Output the (x, y) coordinate of the center of the cell containing the given text.  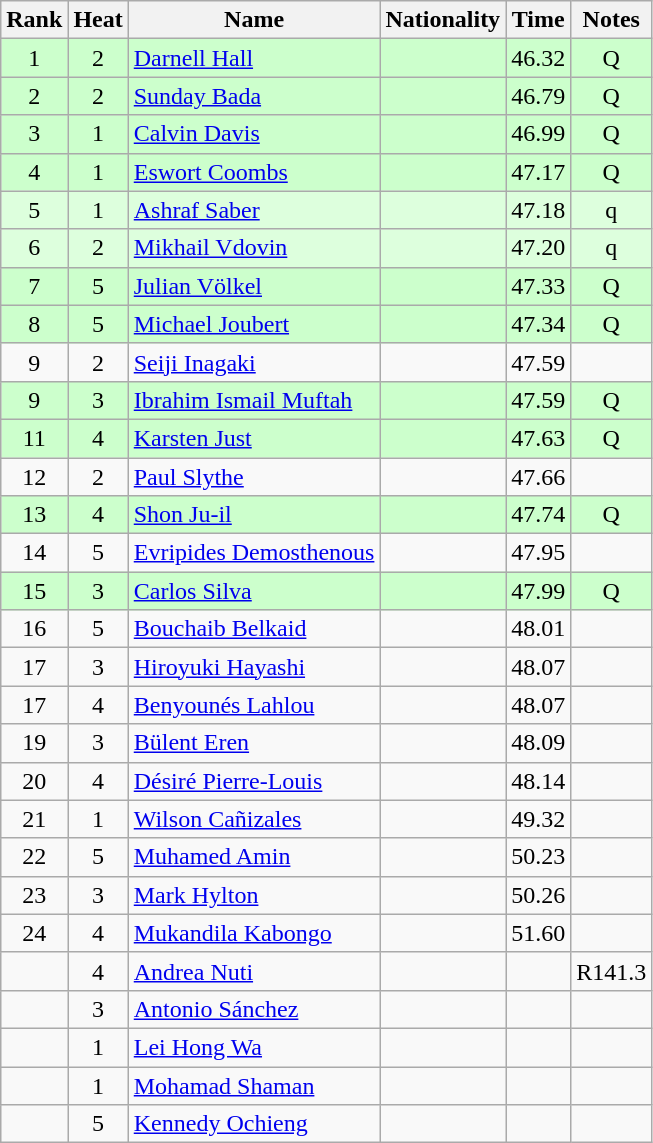
Evripides Demosthenous (254, 553)
12 (34, 477)
47.95 (538, 553)
46.79 (538, 96)
Lei Hong Wa (254, 1047)
48.01 (538, 629)
50.26 (538, 895)
7 (34, 286)
Mukandila Kabongo (254, 933)
14 (34, 553)
47.18 (538, 210)
22 (34, 857)
Paul Slythe (254, 477)
Wilson Cañizales (254, 819)
46.99 (538, 134)
51.60 (538, 933)
Carlos Silva (254, 591)
Muhamed Amin (254, 857)
Kennedy Ochieng (254, 1124)
Désiré Pierre-Louis (254, 781)
Rank (34, 20)
Mohamad Shaman (254, 1085)
Heat (98, 20)
23 (34, 895)
Notes (612, 20)
Antonio Sánchez (254, 1009)
Benyounés Lahlou (254, 705)
Julian Völkel (254, 286)
47.17 (538, 172)
Mark Hylton (254, 895)
16 (34, 629)
8 (34, 324)
50.23 (538, 857)
47.33 (538, 286)
R141.3 (612, 971)
47.74 (538, 515)
24 (34, 933)
Nationality (443, 20)
13 (34, 515)
47.63 (538, 438)
Calvin Davis (254, 134)
20 (34, 781)
Shon Ju-il (254, 515)
6 (34, 248)
21 (34, 819)
11 (34, 438)
Seiji Inagaki (254, 362)
47.34 (538, 324)
47.99 (538, 591)
Bouchaib Belkaid (254, 629)
Michael Joubert (254, 324)
Andrea Nuti (254, 971)
Darnell Hall (254, 58)
Karsten Just (254, 438)
48.14 (538, 781)
Name (254, 20)
Sunday Bada (254, 96)
Hiroyuki Hayashi (254, 667)
Bülent Eren (254, 743)
46.32 (538, 58)
Mikhail Vdovin (254, 248)
Eswort Coombs (254, 172)
Time (538, 20)
19 (34, 743)
Ibrahim Ismail Muftah (254, 400)
47.66 (538, 477)
15 (34, 591)
Ashraf Saber (254, 210)
47.20 (538, 248)
49.32 (538, 819)
48.09 (538, 743)
